Provide the [x, y] coordinate of the cell's center where the given text is located.  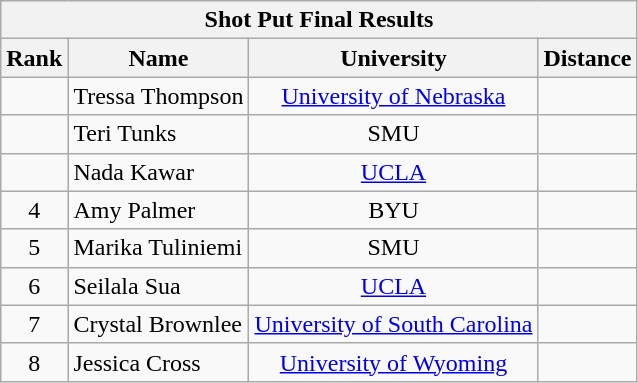
Jessica Cross [158, 362]
BYU [394, 210]
Rank [34, 58]
7 [34, 324]
University [394, 58]
Distance [588, 58]
4 [34, 210]
Marika Tuliniemi [158, 248]
Seilala Sua [158, 286]
Name [158, 58]
Crystal Brownlee [158, 324]
University of Wyoming [394, 362]
Shot Put Final Results [319, 20]
Amy Palmer [158, 210]
University of South Carolina [394, 324]
Teri Tunks [158, 134]
5 [34, 248]
University of Nebraska [394, 96]
Nada Kawar [158, 172]
6 [34, 286]
8 [34, 362]
Tressa Thompson [158, 96]
